Scan for the cell matching the given text and deliver its [X, Y] coordinate at center. 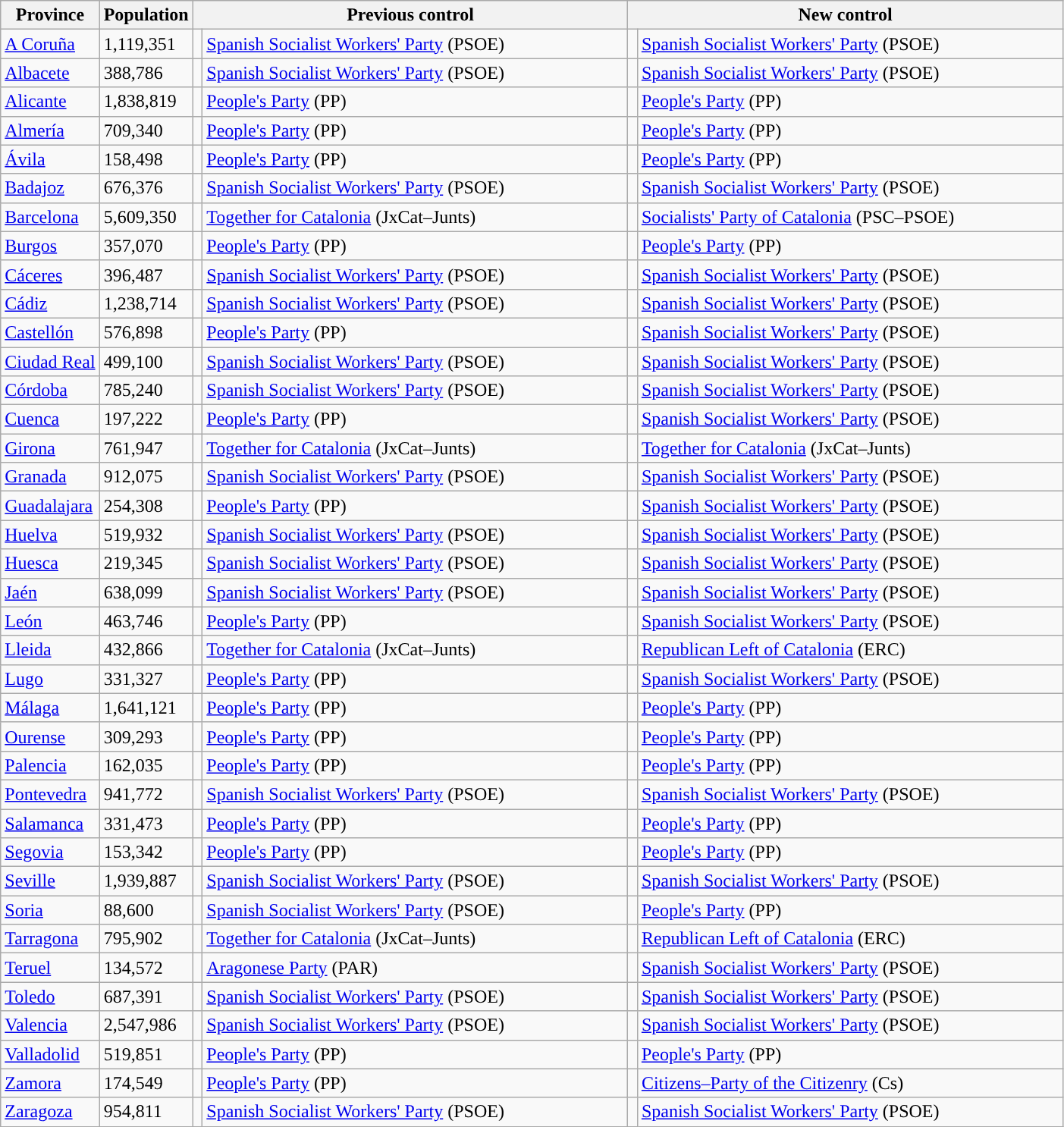
Badajoz [50, 188]
Socialists' Party of Catalonia (PSC–PSOE) [849, 217]
88,600 [146, 910]
519,851 [146, 1054]
687,391 [146, 997]
941,772 [146, 794]
Almería [50, 130]
Burgos [50, 246]
638,099 [146, 592]
Valladolid [50, 1054]
Zamora [50, 1083]
463,746 [146, 621]
219,345 [146, 563]
197,222 [146, 419]
331,473 [146, 823]
331,327 [146, 679]
A Coruña [50, 44]
432,866 [146, 650]
Toledo [50, 997]
519,932 [146, 535]
León [50, 621]
795,902 [146, 939]
Ciudad Real [50, 362]
Albacete [50, 73]
Tarragona [50, 939]
1,238,714 [146, 303]
Cádiz [50, 303]
Segovia [50, 852]
Zaragoza [50, 1112]
357,070 [146, 246]
5,609,350 [146, 217]
134,572 [146, 968]
785,240 [146, 391]
Salamanca [50, 823]
Barcelona [50, 217]
Pontevedra [50, 794]
174,549 [146, 1083]
162,035 [146, 765]
Guadalajara [50, 506]
Girona [50, 448]
Previous control [410, 15]
309,293 [146, 736]
Aragonese Party (PAR) [416, 968]
954,811 [146, 1112]
Huelva [50, 535]
2,547,986 [146, 1025]
Seville [50, 881]
Alicante [50, 102]
Lugo [50, 679]
Huesca [50, 563]
158,498 [146, 159]
Teruel [50, 968]
New control [846, 15]
Palencia [50, 765]
388,786 [146, 73]
Málaga [50, 708]
912,075 [146, 477]
Valencia [50, 1025]
1,119,351 [146, 44]
Citizens–Party of the Citizenry (Cs) [849, 1083]
153,342 [146, 852]
Population [146, 15]
Jaén [50, 592]
709,340 [146, 130]
Cáceres [50, 275]
1,838,819 [146, 102]
499,100 [146, 362]
1,641,121 [146, 708]
254,308 [146, 506]
761,947 [146, 448]
Castellón [50, 332]
Cuenca [50, 419]
Ourense [50, 736]
Lleida [50, 650]
Córdoba [50, 391]
Province [50, 15]
Ávila [50, 159]
Granada [50, 477]
576,898 [146, 332]
1,939,887 [146, 881]
Soria [50, 910]
396,487 [146, 275]
676,376 [146, 188]
